Scan for the cell matching the given text and deliver its (x, y) coordinate at center. 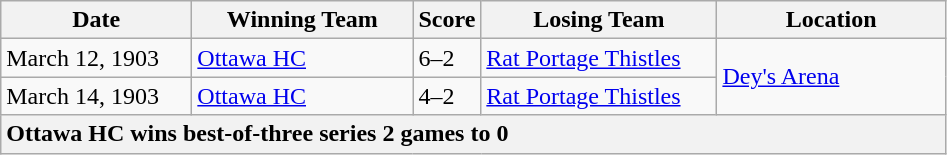
6–2 (447, 58)
March 14, 1903 (96, 96)
4–2 (447, 96)
Winning Team (302, 20)
March 12, 1903 (96, 58)
Score (447, 20)
Location (832, 20)
Ottawa HC wins best-of-three series 2 games to 0 (474, 134)
Dey's Arena (832, 77)
Date (96, 20)
Losing Team (599, 20)
